Scan for the cell matching the given text and deliver its (x, y) coordinate at center. 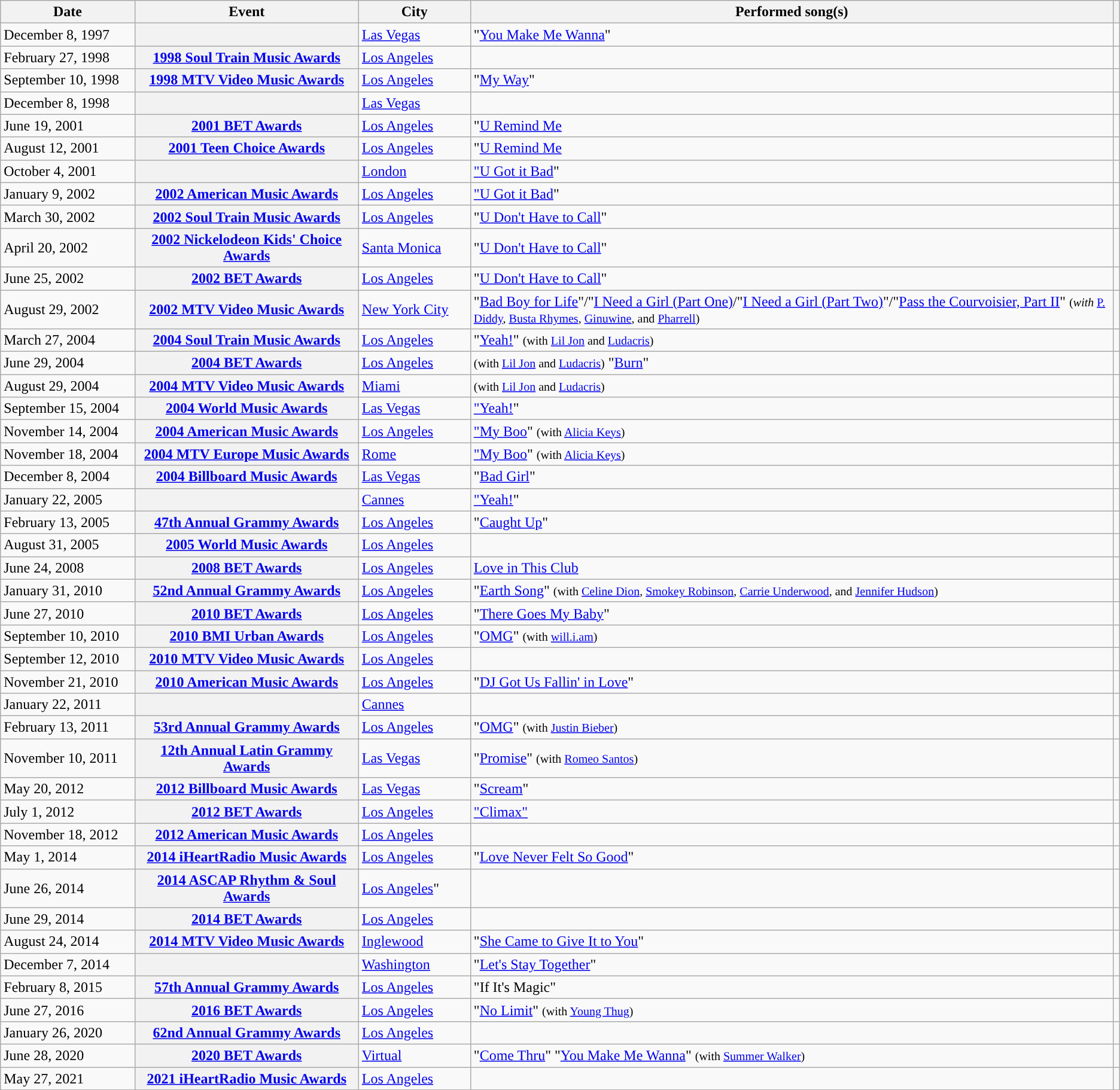
Performed song(s) (792, 12)
"Bad Girl" (792, 477)
January 22, 2011 (68, 705)
November 10, 2011 (68, 759)
October 4, 2001 (68, 171)
June 26, 2014 (68, 888)
May 20, 2012 (68, 789)
"Let's Stay Together" (792, 964)
February 13, 2005 (68, 522)
June 25, 2002 (68, 278)
"My Way" (792, 80)
August 12, 2001 (68, 148)
August 31, 2005 (68, 545)
62nd Annual Grammy Awards (246, 1033)
2004 MTV Europe Music Awards (246, 454)
November 21, 2010 (68, 681)
2004 World Music Awards (246, 409)
January 9, 2002 (68, 194)
"She Came to Give It to You" (792, 942)
2014 BET Awards (246, 919)
2008 BET Awards (246, 568)
2012 BET Awards (246, 812)
2002 MTV Video Music Awards (246, 309)
December 8, 1998 (68, 103)
June 28, 2020 (68, 1055)
March 27, 2004 (68, 340)
"Love Never Felt So Good" (792, 857)
2021 iHeartRadio Music Awards (246, 1079)
2012 Billboard Music Awards (246, 789)
September 15, 2004 (68, 409)
(with Lil Jon and Ludacris) "Burn" (792, 363)
Rome (414, 454)
London (414, 171)
November 18, 2012 (68, 835)
2012 American Music Awards (246, 835)
2014 MTV Video Music Awards (246, 942)
2004 American Music Awards (246, 431)
2004 MTV Video Music Awards (246, 386)
53rd Annual Grammy Awards (246, 727)
June 19, 2001 (68, 126)
2002 Nickelodeon Kids' Choice Awards (246, 248)
June 27, 2016 (68, 1010)
New York City (414, 309)
(with Lil Jon and Ludacris) (792, 386)
May 27, 2021 (68, 1079)
December 7, 2014 (68, 964)
47th Annual Grammy Awards (246, 522)
"Caught Up" (792, 522)
52nd Annual Grammy Awards (246, 590)
"Yeah!" (with Lil Jon and Ludacris) (792, 340)
November 18, 2004 (68, 454)
2001 BET Awards (246, 126)
November 14, 2004 (68, 431)
2010 MTV Video Music Awards (246, 659)
August 29, 2004 (68, 386)
August 24, 2014 (68, 942)
1998 Soul Train Music Awards (246, 57)
June 29, 2004 (68, 363)
December 8, 2004 (68, 477)
2014 ASCAP Rhythm & Soul Awards (246, 888)
"You Make Me Wanna" (792, 35)
"There Goes My Baby" (792, 613)
1998 MTV Video Music Awards (246, 80)
2004 BET Awards (246, 363)
February 13, 2011 (68, 727)
2002 BET Awards (246, 278)
2005 World Music Awards (246, 545)
Date (68, 12)
March 30, 2002 (68, 217)
2010 American Music Awards (246, 681)
"OMG" (with will.i.am) (792, 636)
May 1, 2014 (68, 857)
"If It's Magic" (792, 987)
"Come Thru" "You Make Me Wanna" (with Summer Walker) (792, 1055)
"No Limit" (with Young Thug) (792, 1010)
57th Annual Grammy Awards (246, 987)
2004 Billboard Music Awards (246, 477)
February 27, 1998 (68, 57)
2001 Teen Choice Awards (246, 148)
August 29, 2002 (68, 309)
April 20, 2002 (68, 248)
January 26, 2020 (68, 1033)
Event (246, 12)
City (414, 12)
2010 BMI Urban Awards (246, 636)
June 29, 2014 (68, 919)
2016 BET Awards (246, 1010)
2002 Soul Train Music Awards (246, 217)
"DJ Got Us Fallin' in Love" (792, 681)
2020 BET Awards (246, 1055)
Inglewood (414, 942)
"Climax" (792, 812)
12th Annual Latin Grammy Awards (246, 759)
December 8, 1997 (68, 35)
February 8, 2015 (68, 987)
July 1, 2012 (68, 812)
2004 Soul Train Music Awards (246, 340)
September 10, 1998 (68, 80)
June 24, 2008 (68, 568)
September 12, 2010 (68, 659)
2010 BET Awards (246, 613)
2014 iHeartRadio Music Awards (246, 857)
Los Angeles" (414, 888)
Santa Monica (414, 248)
Washington (414, 964)
January 22, 2005 (68, 500)
Miami (414, 386)
September 10, 2010 (68, 636)
"OMG" (with Justin Bieber) (792, 727)
2002 American Music Awards (246, 194)
Love in This Club (792, 568)
June 27, 2010 (68, 613)
"Earth Song" (with Celine Dion, Smokey Robinson, Carrie Underwood, and Jennifer Hudson) (792, 590)
"Scream" (792, 789)
"Promise" (with Romeo Santos) (792, 759)
Virtual (414, 1055)
January 31, 2010 (68, 590)
